Extract the (x, y) coordinate from the center of the cell holding the provided text.  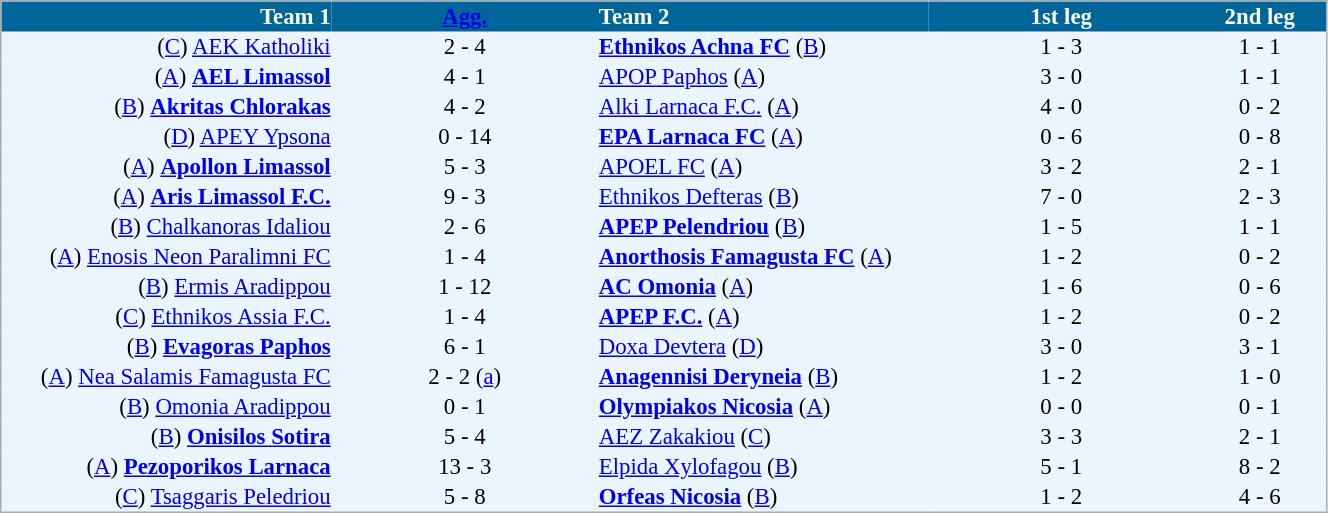
(B) Evagoras Paphos (166, 347)
0 - 14 (464, 137)
3 - 2 (1062, 167)
AEZ Zakakiou (C) (762, 437)
AC Omonia (A) (762, 287)
4 - 0 (1062, 107)
1 - 3 (1062, 47)
5 - 8 (464, 497)
Alki Larnaca F.C. (A) (762, 107)
APEP F.C. (A) (762, 317)
2 - 4 (464, 47)
4 - 2 (464, 107)
13 - 3 (464, 467)
7 - 0 (1062, 197)
Orfeas Nicosia (B) (762, 497)
Team 2 (762, 16)
(C) Tsaggaris Peledriou (166, 497)
(B) Omonia Aradippou (166, 407)
APOP Paphos (A) (762, 77)
EPA Larnaca FC (A) (762, 137)
Olympiakos Nicosia (A) (762, 407)
(A) Aris Limassol F.C. (166, 197)
Anagennisi Deryneia (B) (762, 377)
0 - 8 (1260, 137)
(A) Enosis Neon Paralimni FC (166, 257)
8 - 2 (1260, 467)
6 - 1 (464, 347)
Doxa Devtera (D) (762, 347)
2 - 6 (464, 227)
2 - 2 (a) (464, 377)
(A) Apollon Limassol (166, 167)
3 - 3 (1062, 437)
Anorthosis Famagusta FC (A) (762, 257)
4 - 6 (1260, 497)
(B) Chalkanoras Idaliou (166, 227)
(A) Pezoporikos Larnaca (166, 467)
Agg. (464, 16)
(A) AEL Limassol (166, 77)
9 - 3 (464, 197)
4 - 1 (464, 77)
(B) Onisilos Sotira (166, 437)
2nd leg (1260, 16)
1 - 6 (1062, 287)
Elpida Xylofagou (B) (762, 467)
3 - 1 (1260, 347)
(C) AEK Katholiki (166, 47)
(B) Ermis Aradippou (166, 287)
1 - 12 (464, 287)
2 - 3 (1260, 197)
Ethnikos Achna FC (B) (762, 47)
APOEL FC (A) (762, 167)
(A) Nea Salamis Famagusta FC (166, 377)
APEP Pelendriou (B) (762, 227)
5 - 4 (464, 437)
Ethnikos Defteras (B) (762, 197)
5 - 1 (1062, 467)
1st leg (1062, 16)
(C) Ethnikos Assia F.C. (166, 317)
(D) APEY Ypsona (166, 137)
(B) Akritas Chlorakas (166, 107)
0 - 0 (1062, 407)
1 - 5 (1062, 227)
1 - 0 (1260, 377)
5 - 3 (464, 167)
Team 1 (166, 16)
